From the cell containing the given text, extract its center point as (x, y) coordinate. 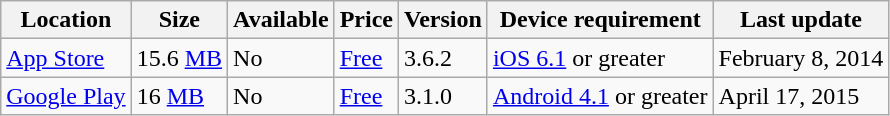
15.6 MB (179, 58)
Size (179, 20)
Available (282, 20)
iOS 6.1 or greater (600, 58)
16 MB (179, 96)
February 8, 2014 (801, 58)
Price (366, 20)
3.6.2 (444, 58)
Android 4.1 or greater (600, 96)
April 17, 2015 (801, 96)
App Store (66, 58)
Version (444, 20)
Location (66, 20)
Device requirement (600, 20)
Last update (801, 20)
Google Play (66, 96)
3.1.0 (444, 96)
